Extract the (X, Y) coordinate from the center of the cell holding the provided text.  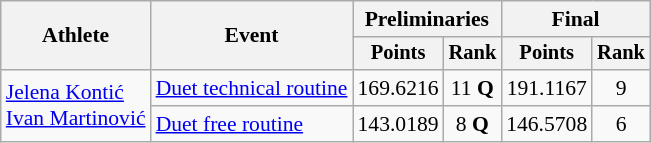
9 (621, 88)
191.1167 (546, 88)
Duet technical routine (252, 88)
Athlete (76, 36)
Duet free routine (252, 124)
143.0189 (398, 124)
Final (576, 19)
8 Q (473, 124)
169.6216 (398, 88)
6 (621, 124)
146.5708 (546, 124)
11 Q (473, 88)
Preliminaries (426, 19)
Event (252, 36)
Jelena Kontić Ivan Martinović (76, 106)
